Pinpoint the cell where the given text exists, returning its [X, Y] midpoint coordinate. 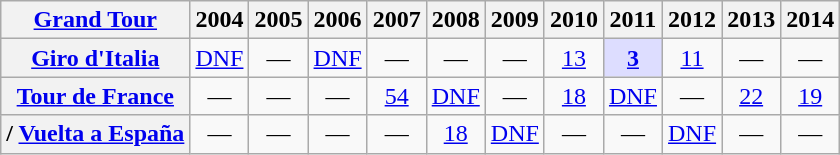
2013 [752, 20]
Giro d'Italia [96, 58]
19 [810, 96]
Grand Tour [96, 20]
Tour de France [96, 96]
2011 [632, 20]
2004 [220, 20]
11 [692, 58]
/ Vuelta a España [96, 134]
2012 [692, 20]
2010 [574, 20]
54 [396, 96]
2005 [278, 20]
2008 [456, 20]
3 [632, 58]
22 [752, 96]
2009 [514, 20]
2014 [810, 20]
2007 [396, 20]
13 [574, 58]
2006 [338, 20]
